Locate the cell with the specified text and output its (x, y) center coordinate. 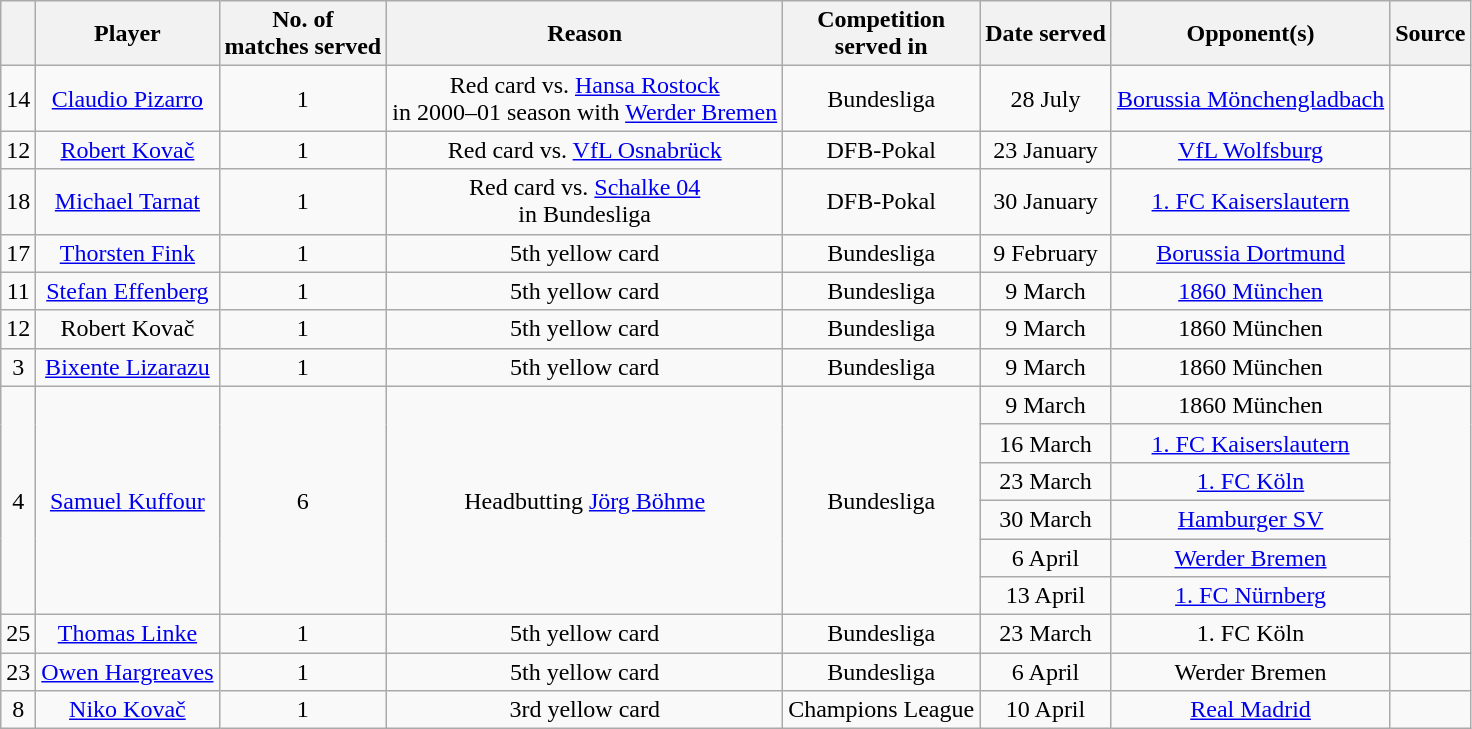
23 January (1046, 150)
Reason (585, 34)
Claudio Pizarro (128, 98)
4 (18, 500)
14 (18, 98)
Stefan Effenberg (128, 291)
Borussia Mönchengladbach (1250, 98)
Opponent(s) (1250, 34)
3 (18, 367)
28 July (1046, 98)
Date served (1046, 34)
No. of matches served (303, 34)
23 (18, 672)
18 (18, 202)
25 (18, 634)
30 March (1046, 519)
Samuel Kuffour (128, 500)
Red card vs. Hansa Rostock in 2000–01 season with Werder Bremen (585, 98)
Niko Kovač (128, 710)
Headbutting Jörg Böhme (585, 500)
11 (18, 291)
VfL Wolfsburg (1250, 150)
Champions League (882, 710)
10 April (1046, 710)
9 February (1046, 253)
Red card vs. Schalke 04 in Bundesliga (585, 202)
Real Madrid (1250, 710)
Hamburger SV (1250, 519)
3rd yellow card (585, 710)
16 March (1046, 443)
13 April (1046, 596)
Bixente Lizarazu (128, 367)
Competition served in (882, 34)
Thomas Linke (128, 634)
30 January (1046, 202)
1. FC Nürnberg (1250, 596)
17 (18, 253)
Red card vs. VfL Osnabrück (585, 150)
Source (1430, 34)
Borussia Dortmund (1250, 253)
Player (128, 34)
Owen Hargreaves (128, 672)
6 (303, 500)
Thorsten Fink (128, 253)
Michael Tarnat (128, 202)
8 (18, 710)
